From the cell containing the given text, extract its center point as [X, Y] coordinate. 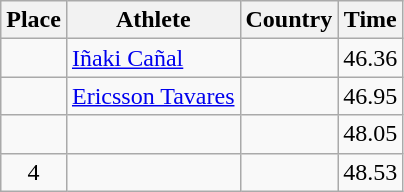
4 [34, 172]
Athlete [153, 20]
Time [370, 20]
Ericsson Tavares [153, 96]
46.95 [370, 96]
48.05 [370, 134]
48.53 [370, 172]
46.36 [370, 58]
Place [34, 20]
Country [289, 20]
Iñaki Cañal [153, 58]
